Output the (x, y) coordinate of the center of the cell containing the given text.  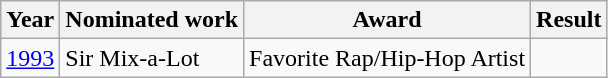
Year (30, 20)
Award (388, 20)
1993 (30, 58)
Sir Mix-a-Lot (152, 58)
Nominated work (152, 20)
Result (569, 20)
Favorite Rap/Hip-Hop Artist (388, 58)
